Extract the [X, Y] coordinate from the center of the cell holding the provided text.  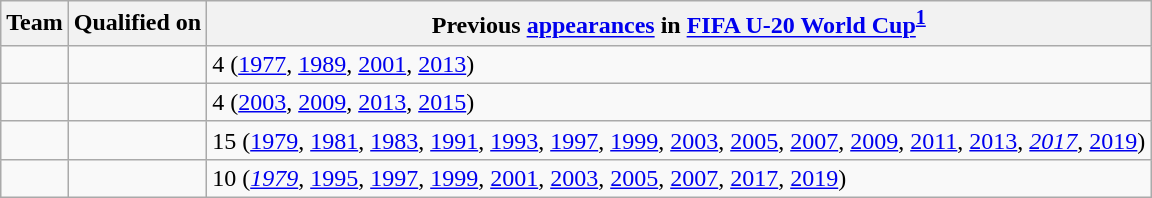
15 (1979, 1981, 1983, 1991, 1993, 1997, 1999, 2003, 2005, 2007, 2009, 2011, 2013, 2017, 2019) [679, 140]
Previous appearances in FIFA U-20 World Cup1 [679, 24]
10 (1979, 1995, 1997, 1999, 2001, 2003, 2005, 2007, 2017, 2019) [679, 178]
4 (1977, 1989, 2001, 2013) [679, 64]
Qualified on [137, 24]
Team [35, 24]
4 (2003, 2009, 2013, 2015) [679, 102]
